Determine the [x, y] coordinate at the center of the cell enclosing the given text.  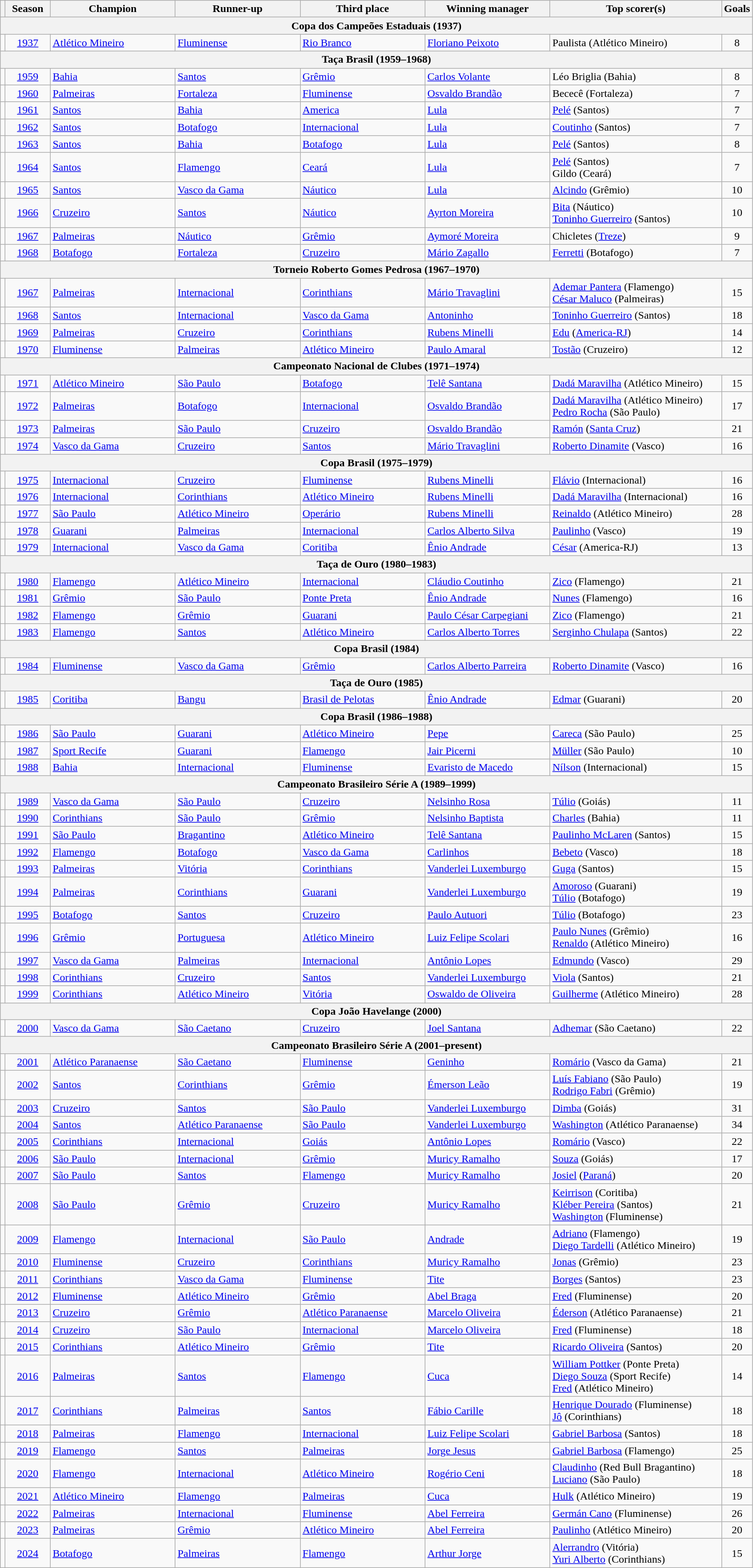
Champion [113, 9]
1975 [28, 480]
2016 [28, 1376]
31 [737, 1108]
Germán Cano (Fluminense) [636, 1513]
Oswaldo de Oliveira [487, 994]
Copa Brasil (1975–1979) [376, 463]
Pelé (Santos) Gildo (Ceará) [636, 167]
Tostão (Cruzeiro) [636, 349]
Nelsinho Rosa [487, 801]
2001 [28, 1062]
Alcindo (Grêmio) [636, 190]
Dadá Maravilha (Internacional) [636, 496]
26 [737, 1513]
Carlos Alberto Torres [487, 632]
Paulo Nunes (Grêmio) Renaldo (Atlético Mineiro) [636, 938]
Aymoré Moreira [487, 236]
1969 [28, 332]
Guga (Santos) [636, 869]
1994 [28, 892]
Arthur Jorge [487, 1553]
Toninho Guerreiro (Santos) [636, 316]
2019 [28, 1450]
1987 [28, 750]
Ademar Pantera (Flamengo) César Maluco (Palmeiras) [636, 292]
Campeonato Brasileiro Série A (2001–present) [376, 1045]
Brasil de Pelotas [363, 700]
1961 [28, 110]
2002 [28, 1084]
Paulinho (Vasco) [636, 530]
Guilherme (Atlético Mineiro) [636, 994]
1960 [28, 93]
1966 [28, 212]
Borges (Santos) [636, 1279]
1990 [28, 818]
Washington (Atlético Paranaense) [636, 1125]
Paulo Amaral [487, 349]
Taça de Ouro (1985) [376, 683]
César (America-RJ) [636, 548]
Charles (Bahia) [636, 818]
Émerson Leão [487, 1084]
Gabriel Barbosa (Flamengo) [636, 1450]
Paulo César Carpegiani [487, 615]
Henrique Dourado (Fluminense) Jô (Corinthians) [636, 1411]
Claudinho (Red Bull Bragantino) Luciano (São Paulo) [636, 1474]
Geninho [487, 1062]
1964 [28, 167]
Joel Santana [487, 1028]
Edmundo (Vasco) [636, 960]
Copa Brasil (1984) [376, 649]
2005 [28, 1142]
Amoroso (Guarani) Túlio (Botafogo) [636, 892]
Serginho Chulapa (Santos) [636, 632]
Dadá Maravilha (Atlético Mineiro) Pedro Rocha (São Paulo) [636, 406]
1986 [28, 733]
Bita (Náutico) Toninho Guerreiro (Santos) [636, 212]
2000 [28, 1028]
1984 [28, 666]
Edmar (Guarani) [636, 700]
Paulinho (Atlético Mineiro) [636, 1530]
Carlinhos [487, 852]
2014 [28, 1330]
Keirrison (Coritiba) Kléber Pereira (Santos) Washington (Fluminense) [636, 1204]
Hulk (Atlético Mineiro) [636, 1496]
Jonas (Grêmio) [636, 1262]
2024 [28, 1553]
1970 [28, 349]
Abel Braga [487, 1296]
Andrade [487, 1239]
Romário (Vasco) [636, 1142]
2017 [28, 1411]
12 [737, 349]
Túlio (Botafogo) [636, 915]
Campeonato Brasileiro Série A (1989–1999) [376, 784]
Túlio (Goiás) [636, 801]
Ceará [363, 167]
1993 [28, 869]
Rogério Ceni [487, 1474]
Ayrton Moreira [487, 212]
Carlos Alberto Parreira [487, 666]
1996 [28, 938]
Luís Fabiano (São Paulo) Rodrigo Fabri (Grêmio) [636, 1084]
2012 [28, 1296]
1995 [28, 915]
Season [28, 9]
Chicletes (Treze) [636, 236]
Fábio Carille [487, 1411]
1976 [28, 496]
Campeonato Nacional de Clubes (1971–1974) [376, 366]
Jair Picerni [487, 750]
Taça Brasil (1959–1968) [376, 60]
29 [737, 960]
Ferretti (Botafogo) [636, 253]
1974 [28, 446]
Floriano Peixoto [487, 43]
Josiel (Paraná) [636, 1176]
9 [737, 236]
Alerrandro (Vitória) Yuri Alberto (Corinthians) [636, 1553]
Ricardo Oliveira (Santos) [636, 1347]
2022 [28, 1513]
2007 [28, 1176]
Souza (Goiás) [636, 1159]
1997 [28, 960]
Taça de Ouro (1980–1983) [376, 564]
Bragantino [237, 835]
Bececê (Fortaleza) [636, 93]
William Pottker (Ponte Preta) Diego Souza (Sport Recife) Fred (Atlético Mineiro) [636, 1376]
1998 [28, 977]
Adhemar (São Caetano) [636, 1028]
1978 [28, 530]
Adriano (Flamengo) Diego Tardelli (Atlético Mineiro) [636, 1239]
Dadá Maravilha (Atlético Mineiro) [636, 383]
2010 [28, 1262]
1999 [28, 994]
2008 [28, 1204]
Ponte Preta [363, 598]
Pepe [487, 733]
1980 [28, 581]
1982 [28, 615]
1972 [28, 406]
1991 [28, 835]
13 [737, 548]
Careca (São Paulo) [636, 733]
1981 [28, 598]
Paulista (Atlético Mineiro) [636, 43]
Éderson (Atlético Paranaense) [636, 1313]
Flávio (Internacional) [636, 480]
1989 [28, 801]
Müller (São Paulo) [636, 750]
Runner-up [237, 9]
Evaristo de Macedo [487, 767]
Antoninho [487, 316]
1992 [28, 852]
Gabriel Barbosa (Santos) [636, 1433]
1965 [28, 190]
Sport Recife [113, 750]
2013 [28, 1313]
Top scorer(s) [636, 9]
1988 [28, 767]
Jorge Jesus [487, 1450]
Nelsinho Baptista [487, 818]
Cláudio Coutinho [487, 581]
Winning manager [487, 9]
Edu (America-RJ) [636, 332]
1979 [28, 548]
Torneio Roberto Gomes Pedrosa (1967–1970) [376, 270]
Rio Branco [363, 43]
Copa dos Campeões Estaduais (1937) [376, 26]
Bebeto (Vasco) [636, 852]
Copa Brasil (1986–1988) [376, 716]
1971 [28, 383]
Third place [363, 9]
Nílson (Internacional) [636, 767]
34 [737, 1125]
Goals [737, 9]
Bangu [237, 700]
Reinaldo (Atlético Mineiro) [636, 513]
Léo Briglia (Bahia) [636, 76]
Paulinho McLaren (Santos) [636, 835]
1937 [28, 43]
2009 [28, 1239]
Carlos Alberto Silva [487, 530]
2006 [28, 1159]
2021 [28, 1496]
2004 [28, 1125]
1983 [28, 632]
1977 [28, 513]
1973 [28, 429]
1962 [28, 127]
Operário [363, 513]
Carlos Volante [487, 76]
2020 [28, 1474]
2018 [28, 1433]
Mário Zagallo [487, 253]
Romário (Vasco da Gama) [636, 1062]
Copa João Havelange (2000) [376, 1011]
1959 [28, 76]
Portuguesa [237, 938]
Ramón (Santa Cruz) [636, 429]
2011 [28, 1279]
Goiás [363, 1142]
1963 [28, 144]
2015 [28, 1347]
2023 [28, 1530]
Nunes (Flamengo) [636, 598]
Paulo Autuori [487, 915]
America [363, 110]
Dimba (Goiás) [636, 1108]
1985 [28, 700]
Viola (Santos) [636, 977]
Coutinho (Santos) [636, 127]
2003 [28, 1108]
